Capture the cell that displays the provided text and extract its [X, Y] central coordinate. 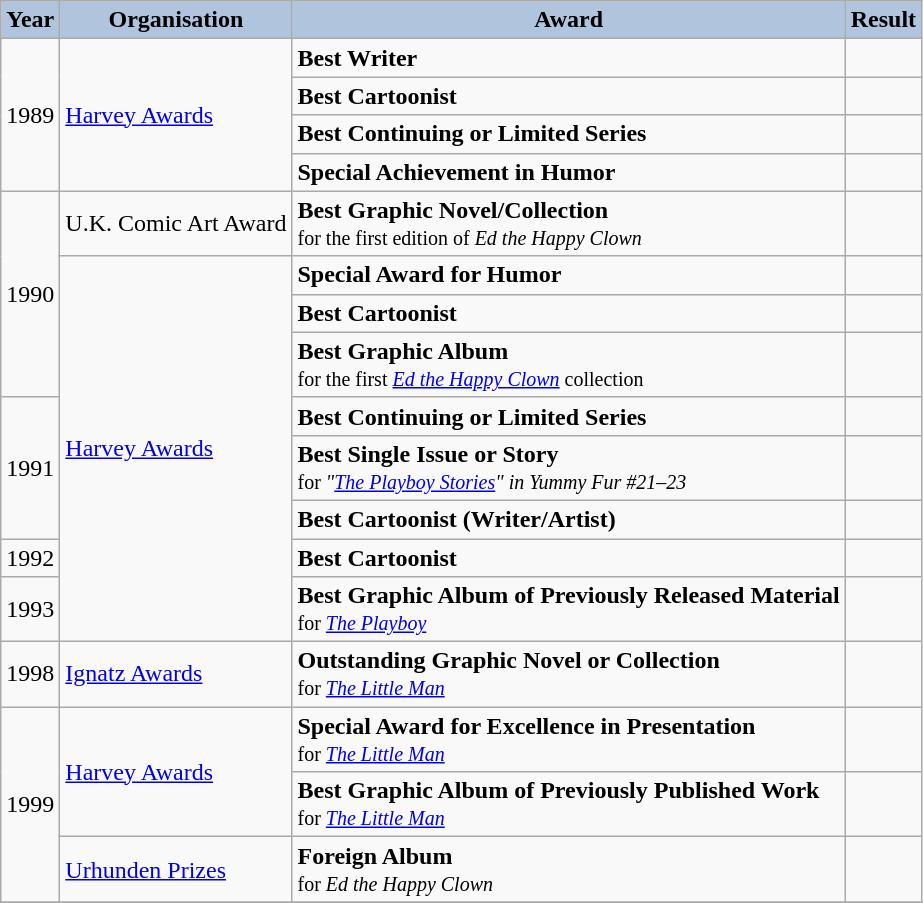
1992 [30, 557]
Best Writer [568, 58]
1990 [30, 294]
Best Cartoonist (Writer/Artist) [568, 519]
1993 [30, 610]
Best Single Issue or Storyfor "The Playboy Stories" in Yummy Fur #21–23 [568, 468]
Special Achievement in Humor [568, 172]
Urhunden Prizes [176, 870]
Year [30, 20]
1991 [30, 468]
Ignatz Awards [176, 674]
Result [883, 20]
Best Graphic Albumfor the first Ed the Happy Clown collection [568, 364]
Best Graphic Novel/Collectionfor the first edition of Ed the Happy Clown [568, 224]
U.K. Comic Art Award [176, 224]
Organisation [176, 20]
Special Award for Humor [568, 275]
Best Graphic Album of Previously Published Workfor The Little Man [568, 804]
Foreign Albumfor Ed the Happy Clown [568, 870]
1989 [30, 115]
1999 [30, 804]
Award [568, 20]
Outstanding Graphic Novel or Collectionfor The Little Man [568, 674]
Best Graphic Album of Previously Released Materialfor The Playboy [568, 610]
1998 [30, 674]
Special Award for Excellence in Presentationfor The Little Man [568, 740]
